Provide the (X, Y) coordinate of the cell's center where the given text is located.  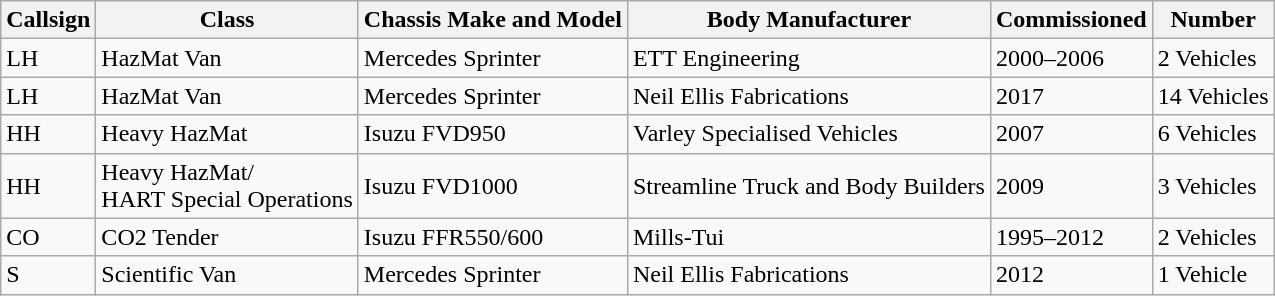
Streamline Truck and Body Builders (808, 186)
14 Vehicles (1213, 96)
2009 (1071, 186)
ETT Engineering (808, 58)
Mills-Tui (808, 237)
Heavy HazMat/HART Special Operations (227, 186)
Class (227, 20)
6 Vehicles (1213, 134)
Scientific Van (227, 275)
Isuzu FVD1000 (492, 186)
1 Vehicle (1213, 275)
CO2 Tender (227, 237)
Chassis Make and Model (492, 20)
CO (48, 237)
Varley Specialised Vehicles (808, 134)
Heavy HazMat (227, 134)
Callsign (48, 20)
2017 (1071, 96)
3 Vehicles (1213, 186)
Commissioned (1071, 20)
S (48, 275)
2000–2006 (1071, 58)
Isuzu FVD950 (492, 134)
2012 (1071, 275)
Body Manufacturer (808, 20)
Isuzu FFR550/600 (492, 237)
1995–2012 (1071, 237)
Number (1213, 20)
2007 (1071, 134)
